Detect which cell encompasses the target text, then output its (x, y) center coordinate. 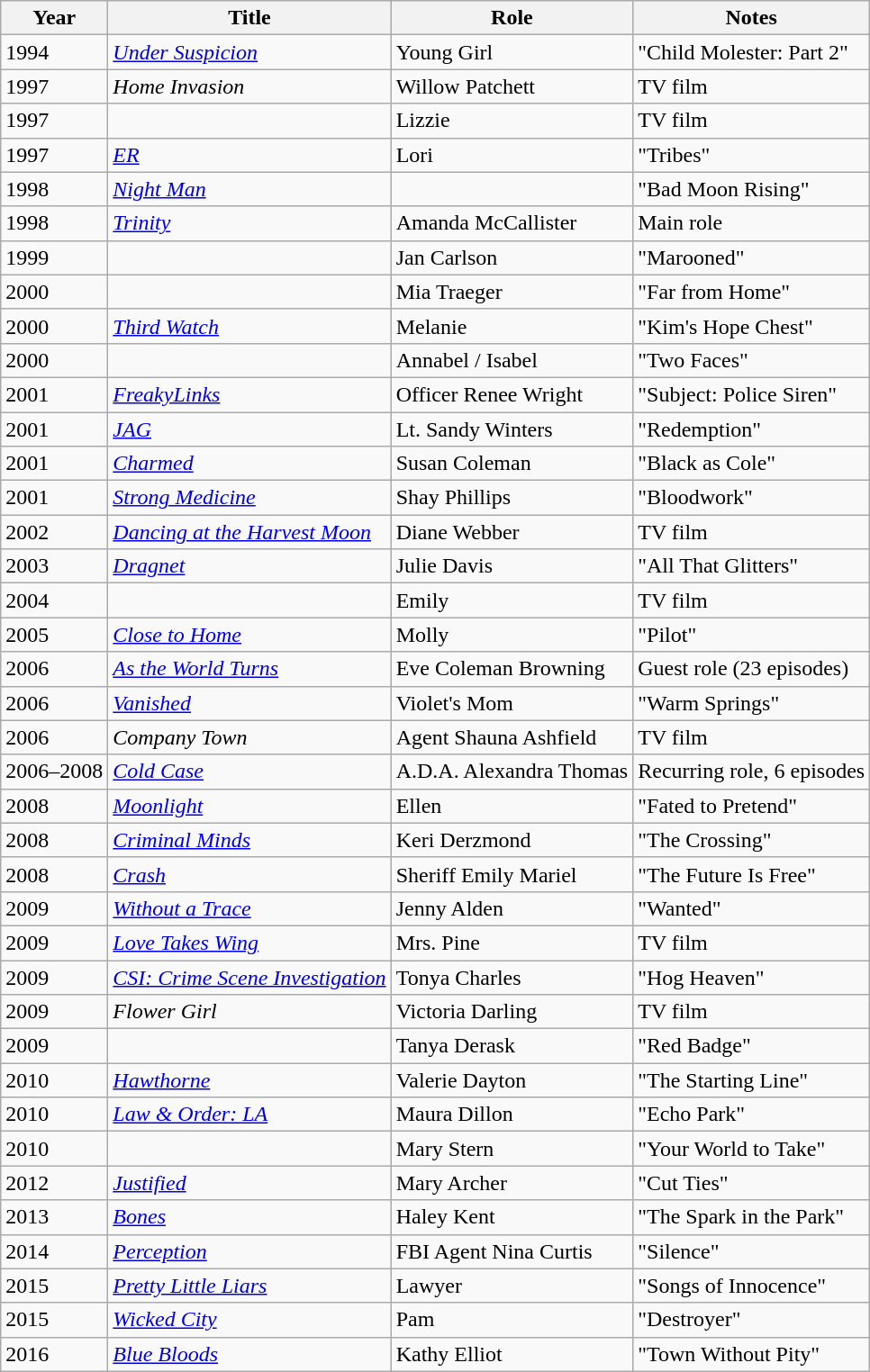
Justified (249, 1183)
"Bad Moon Rising" (751, 189)
Kathy Elliot (512, 1354)
"The Starting Line" (751, 1080)
Perception (249, 1251)
Night Man (249, 189)
"Town Without Pity" (751, 1354)
"Red Badge" (751, 1046)
2002 (54, 532)
Lawyer (512, 1286)
Love Takes Wing (249, 943)
Violet's Mom (512, 703)
Recurring role, 6 episodes (751, 772)
Annabel / Isabel (512, 360)
Jenny Alden (512, 908)
Sheriff Emily Mariel (512, 874)
Notes (751, 18)
Role (512, 18)
Maura Dillon (512, 1115)
Charmed (249, 464)
Ellen (512, 806)
Crash (249, 874)
Year (54, 18)
A.D.A. Alexandra Thomas (512, 772)
Melanie (512, 326)
Susan Coleman (512, 464)
"Hog Heaven" (751, 977)
Home Invasion (249, 86)
2006–2008 (54, 772)
"Wanted" (751, 908)
"Warm Springs" (751, 703)
"Echo Park" (751, 1115)
Mia Traeger (512, 292)
JAG (249, 429)
"Bloodwork" (751, 498)
"Far from Home" (751, 292)
Without a Trace (249, 908)
Amanda McCallister (512, 223)
Company Town (249, 737)
Under Suspicion (249, 52)
Moonlight (249, 806)
"Pilot" (751, 635)
"Cut Ties" (751, 1183)
CSI: Crime Scene Investigation (249, 977)
2005 (54, 635)
2004 (54, 600)
2016 (54, 1354)
"Tribes" (751, 155)
Title (249, 18)
Trinity (249, 223)
Mrs. Pine (512, 943)
"Two Faces" (751, 360)
Eve Coleman Browning (512, 669)
"Kim's Hope Chest" (751, 326)
"Destroyer" (751, 1320)
"Songs of Innocence" (751, 1286)
Pretty Little Liars (249, 1286)
"Your World to Take" (751, 1149)
ER (249, 155)
Shay Phillips (512, 498)
Blue Bloods (249, 1354)
2014 (54, 1251)
Bones (249, 1217)
Mary Stern (512, 1149)
Agent Shauna Ashfield (512, 737)
Flower Girl (249, 1012)
2013 (54, 1217)
Lt. Sandy Winters (512, 429)
"Subject: Police Siren" (751, 394)
Vanished (249, 703)
Cold Case (249, 772)
"The Spark in the Park" (751, 1217)
Pam (512, 1320)
Dragnet (249, 566)
2012 (54, 1183)
Officer Renee Wright (512, 394)
Lori (512, 155)
1994 (54, 52)
Jan Carlson (512, 257)
Diane Webber (512, 532)
Lizzie (512, 121)
Criminal Minds (249, 840)
Dancing at the Harvest Moon (249, 532)
Willow Patchett (512, 86)
Main role (751, 223)
FreakyLinks (249, 394)
Victoria Darling (512, 1012)
Haley Kent (512, 1217)
Hawthorne (249, 1080)
Close to Home (249, 635)
"The Crossing" (751, 840)
Valerie Dayton (512, 1080)
Mary Archer (512, 1183)
"Marooned" (751, 257)
Emily (512, 600)
Law & Order: LA (249, 1115)
"Child Molester: Part 2" (751, 52)
Third Watch (249, 326)
Tanya Derask (512, 1046)
Julie Davis (512, 566)
FBI Agent Nina Curtis (512, 1251)
"All That Glitters" (751, 566)
As the World Turns (249, 669)
"Fated to Pretend" (751, 806)
2003 (54, 566)
Young Girl (512, 52)
"Redemption" (751, 429)
Keri Derzmond (512, 840)
"The Future Is Free" (751, 874)
Wicked City (249, 1320)
Strong Medicine (249, 498)
Tonya Charles (512, 977)
Molly (512, 635)
Guest role (23 episodes) (751, 669)
"Black as Cole" (751, 464)
"Silence" (751, 1251)
1999 (54, 257)
